For the text-containing cell, return its midpoint in [X, Y] coordinate format. 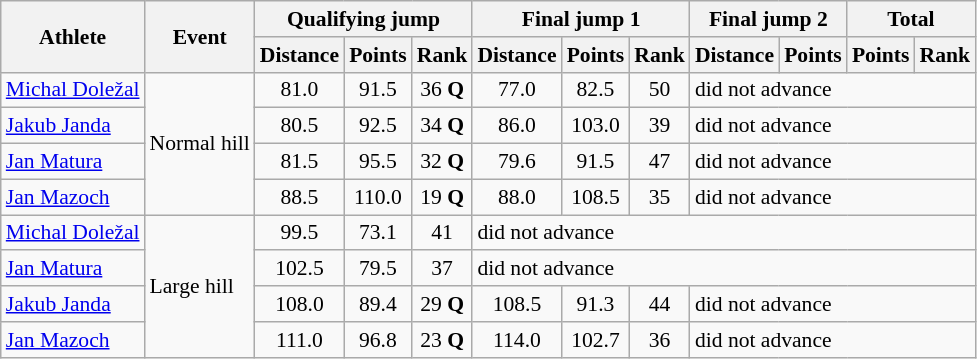
Athlete [73, 36]
Final jump 1 [581, 19]
77.0 [516, 90]
88.0 [516, 197]
81.0 [300, 90]
91.3 [596, 304]
73.1 [378, 233]
36 Q [442, 90]
80.5 [300, 126]
103.0 [596, 126]
86.0 [516, 126]
Qualifying jump [364, 19]
81.5 [300, 162]
36 [660, 340]
95.5 [378, 162]
19 Q [442, 197]
102.5 [300, 269]
79.5 [378, 269]
Final jump 2 [768, 19]
34 Q [442, 126]
96.8 [378, 340]
44 [660, 304]
Total [911, 19]
114.0 [516, 340]
82.5 [596, 90]
39 [660, 126]
Large hill [200, 286]
47 [660, 162]
50 [660, 90]
89.4 [378, 304]
23 Q [442, 340]
37 [442, 269]
79.6 [516, 162]
41 [442, 233]
88.5 [300, 197]
Event [200, 36]
108.0 [300, 304]
92.5 [378, 126]
35 [660, 197]
Normal hill [200, 143]
32 Q [442, 162]
99.5 [300, 233]
110.0 [378, 197]
102.7 [596, 340]
111.0 [300, 340]
29 Q [442, 304]
